Output the [x, y] coordinate of the center of the cell containing the given text.  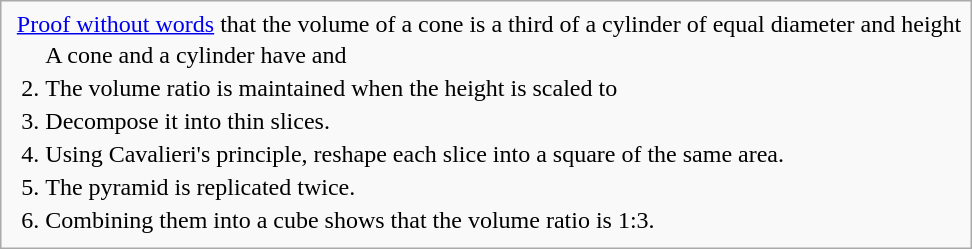
The pyramid is replicated twice. [415, 188]
4. [30, 155]
5. [30, 188]
The volume ratio is maintained when the height is scaled to [415, 89]
Combining them into a cube shows that the volume ratio is 1:3. [415, 221]
A cone and a cylinder have and [415, 56]
2. [30, 89]
Using Cavalieri's principle, reshape each slice into a square of the same area. [415, 155]
6. [30, 221]
3. [30, 122]
Decompose it into thin slices. [415, 122]
